Return the [X, Y] coordinate for the center point of the cell that contains the specified text.  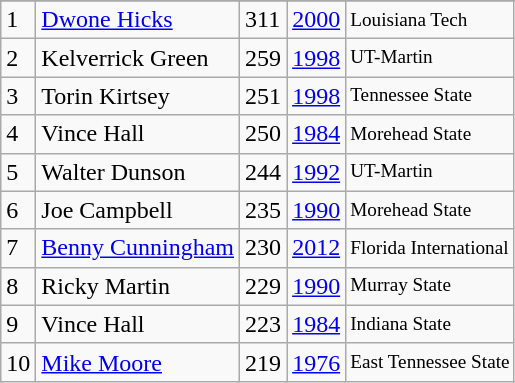
Indiana State [430, 324]
7 [18, 248]
235 [264, 210]
6 [18, 210]
Tennessee State [430, 96]
5 [18, 172]
Benny Cunningham [138, 248]
229 [264, 286]
10 [18, 362]
Torin Kirtsey [138, 96]
259 [264, 58]
8 [18, 286]
251 [264, 96]
4 [18, 134]
1976 [316, 362]
223 [264, 324]
Ricky Martin [138, 286]
9 [18, 324]
2012 [316, 248]
230 [264, 248]
Dwone Hicks [138, 20]
1 [18, 20]
311 [264, 20]
244 [264, 172]
219 [264, 362]
2 [18, 58]
2000 [316, 20]
Mike Moore [138, 362]
Louisiana Tech [430, 20]
East Tennessee State [430, 362]
Florida International [430, 248]
Murray State [430, 286]
250 [264, 134]
1992 [316, 172]
Walter Dunson [138, 172]
Joe Campbell [138, 210]
3 [18, 96]
Kelverrick Green [138, 58]
